Provide the (x, y) coordinate of the cell's center where the given text is located.  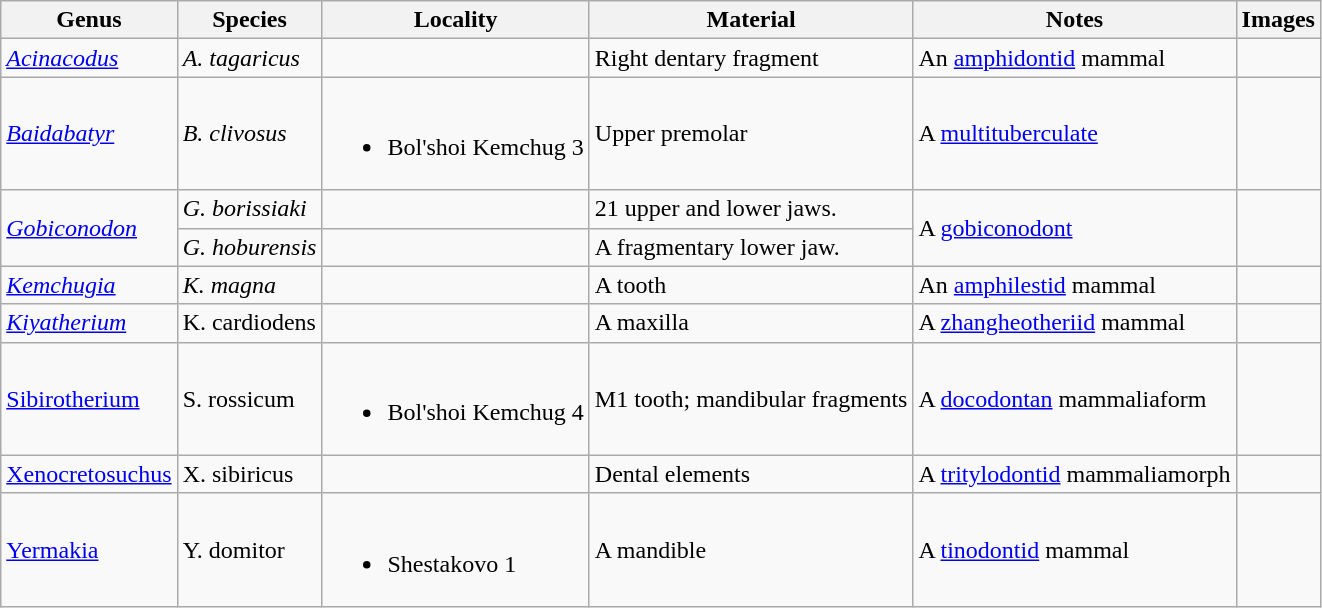
B. clivosus (250, 134)
Bol'shoi Kemchug 3 (456, 134)
M1 tooth; mandibular fragments (751, 398)
Kiyatherium (89, 323)
Notes (1074, 20)
Images (1278, 20)
K. cardiodens (250, 323)
Right dentary fragment (751, 58)
Upper premolar (751, 134)
X. sibiricus (250, 474)
Yermakia (89, 550)
Gobiconodon (89, 228)
K. magna (250, 285)
Dental elements (751, 474)
A gobiconodont (1074, 228)
Y. domitor (250, 550)
Genus (89, 20)
G. hoburensis (250, 247)
21 upper and lower jaws. (751, 209)
Kemchugia (89, 285)
A zhangheotheriid mammal (1074, 323)
A tritylodontid mammaliamorph (1074, 474)
Species (250, 20)
Shestakovo 1 (456, 550)
Sibirotherium (89, 398)
Xenocretosuchus (89, 474)
A tinodontid mammal (1074, 550)
Baidabatyr (89, 134)
Material (751, 20)
Locality (456, 20)
G. borissiaki (250, 209)
An amphilestid mammal (1074, 285)
Acinacodus (89, 58)
A maxilla (751, 323)
A. tagaricus (250, 58)
Bol'shoi Kemchug 4 (456, 398)
A mandible (751, 550)
A docodontan mammaliaform (1074, 398)
An amphidontid mammal (1074, 58)
S. rossicum (250, 398)
A fragmentary lower jaw. (751, 247)
A multituberculate (1074, 134)
A tooth (751, 285)
